Scan for the cell matching the given text and deliver its (x, y) coordinate at center. 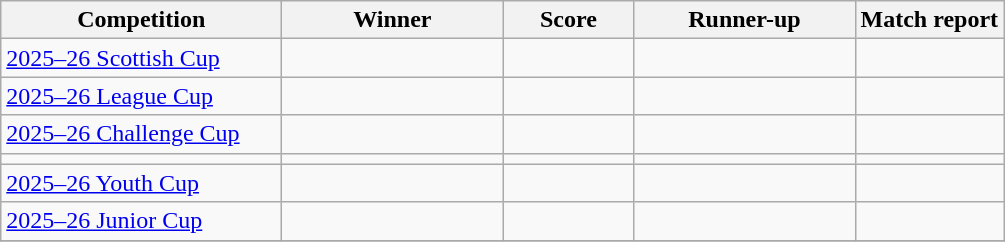
2025–26 Scottish Cup (142, 58)
Match report (930, 20)
2025–26 Youth Cup (142, 183)
2025–26 Challenge Cup (142, 134)
Winner (392, 20)
2025–26 Junior Cup (142, 221)
Runner-up (744, 20)
2025–26 League Cup (142, 96)
Competition (142, 20)
Score (568, 20)
